From the cell containing the given text, extract its center point as (x, y) coordinate. 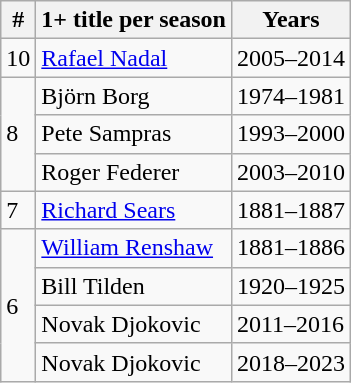
8 (18, 134)
1974–1981 (290, 96)
Pete Sampras (134, 134)
Björn Borg (134, 96)
6 (18, 305)
Rafael Nadal (134, 58)
1881–1887 (290, 210)
2018–2023 (290, 362)
William Renshaw (134, 248)
10 (18, 58)
1993–2000 (290, 134)
7 (18, 210)
Bill Tilden (134, 286)
2003–2010 (290, 172)
Richard Sears (134, 210)
1881–1886 (290, 248)
2011–2016 (290, 324)
# (18, 20)
1+ title per season (134, 20)
Years (290, 20)
1920–1925 (290, 286)
2005–2014 (290, 58)
Roger Federer (134, 172)
